Scan for the cell matching the given text and deliver its [X, Y] coordinate at center. 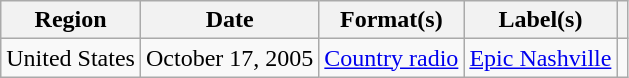
Epic Nashville [540, 58]
United States [71, 58]
October 17, 2005 [229, 58]
Region [71, 20]
Format(s) [392, 20]
Date [229, 20]
Label(s) [540, 20]
Country radio [392, 58]
